Search for the cell housing the specified text and yield its [x, y] center coordinate. 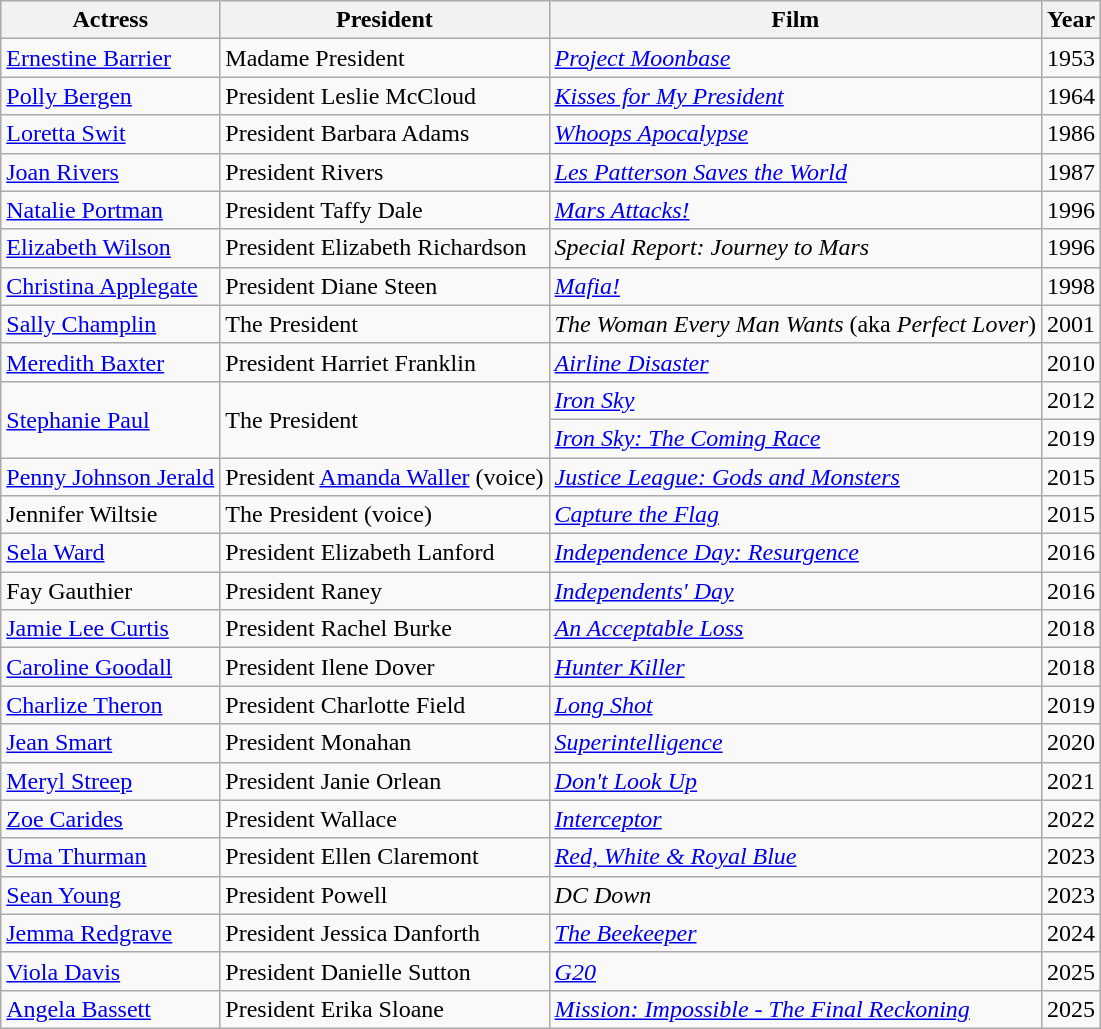
Zoe Carides [110, 819]
2012 [1072, 400]
Superintelligence [796, 743]
Sally Champlin [110, 324]
President Danielle Sutton [384, 971]
Kisses for My President [796, 96]
President Ilene Dover [384, 667]
The President (voice) [384, 515]
Ernestine Barrier [110, 58]
Independents' Day [796, 591]
President [384, 20]
Red, White & Royal Blue [796, 857]
Long Shot [796, 705]
Viola Davis [110, 971]
Don't Look Up [796, 781]
Sela Ward [110, 553]
Meredith Baxter [110, 362]
Hunter Killer [796, 667]
Sean Young [110, 895]
President Elizabeth Richardson [384, 248]
Charlize Theron [110, 705]
Uma Thurman [110, 857]
1986 [1072, 134]
President Harriet Franklin [384, 362]
Whoops Apocalypse [796, 134]
Stephanie Paul [110, 419]
Mars Attacks! [796, 210]
Film [796, 20]
Natalie Portman [110, 210]
President Wallace [384, 819]
Mission: Impossible - The Final Reckoning [796, 1009]
2001 [1072, 324]
Airline Disaster [796, 362]
President Charlotte Field [384, 705]
Fay Gauthier [110, 591]
G20 [796, 971]
President Jessica Danforth [384, 933]
Mafia! [796, 286]
Joan Rivers [110, 172]
President Amanda Waller (voice) [384, 477]
President Elizabeth Lanford [384, 553]
The Beekeeper [796, 933]
Capture the Flag [796, 515]
Christina Applegate [110, 286]
2024 [1072, 933]
President Ellen Claremont [384, 857]
Iron Sky: The Coming Race [796, 438]
Elizabeth Wilson [110, 248]
Project Moonbase [796, 58]
Caroline Goodall [110, 667]
Polly Bergen [110, 96]
Year [1072, 20]
Iron Sky [796, 400]
The Woman Every Man Wants (aka Perfect Lover) [796, 324]
Justice League: Gods and Monsters [796, 477]
2020 [1072, 743]
President Rachel Burke [384, 629]
Penny Johnson Jerald [110, 477]
President Powell [384, 895]
President Raney [384, 591]
Special Report: Journey to Mars [796, 248]
President Taffy Dale [384, 210]
An Acceptable Loss [796, 629]
Meryl Streep [110, 781]
President Diane Steen [384, 286]
1953 [1072, 58]
Interceptor [796, 819]
2022 [1072, 819]
Madame President [384, 58]
Independence Day: Resurgence [796, 553]
President Erika Sloane [384, 1009]
2010 [1072, 362]
President Leslie McCloud [384, 96]
1987 [1072, 172]
Angela Bassett [110, 1009]
DC Down [796, 895]
1964 [1072, 96]
Jennifer Wiltsie [110, 515]
Les Patterson Saves the World [796, 172]
President Barbara Adams [384, 134]
Actress [110, 20]
Loretta Swit [110, 134]
Jemma Redgrave [110, 933]
2021 [1072, 781]
President Monahan [384, 743]
President Rivers [384, 172]
Jamie Lee Curtis [110, 629]
President Janie Orlean [384, 781]
Jean Smart [110, 743]
1998 [1072, 286]
